Locate the cell with the specified text and output its [X, Y] center coordinate. 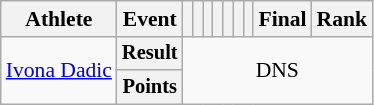
Rank [342, 19]
Points [150, 87]
Result [150, 54]
Event [150, 19]
Ivona Dadic [59, 70]
DNS [278, 70]
Athlete [59, 19]
Final [282, 19]
